Return the (X, Y) coordinate for the center point of the cell that contains the specified text.  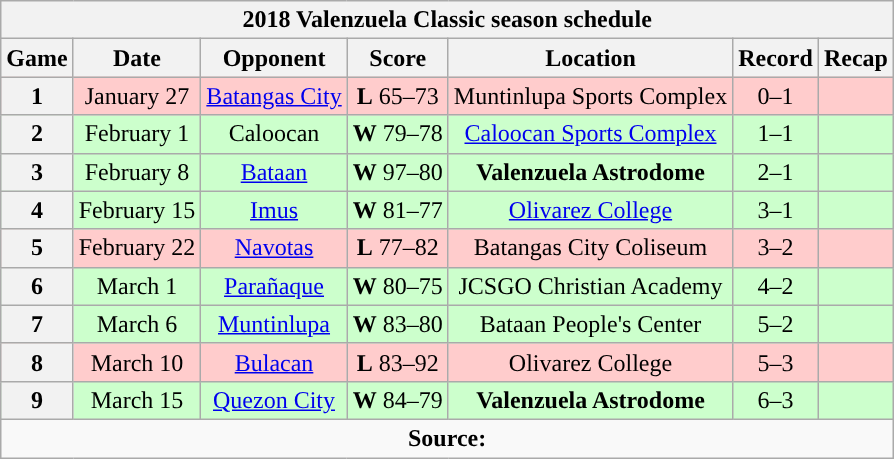
Score (398, 58)
Opponent (274, 58)
Caloocan Sports Complex (590, 134)
W 79–78 (398, 134)
W 83–80 (398, 324)
3–2 (776, 248)
Location (590, 58)
W 84–79 (398, 400)
January 27 (137, 96)
6 (37, 286)
Muntinlupa (274, 324)
Record (776, 58)
March 10 (137, 362)
1–1 (776, 134)
February 15 (137, 210)
8 (37, 362)
March 15 (137, 400)
2 (37, 134)
Recap (856, 58)
March 6 (137, 324)
0–1 (776, 96)
9 (37, 400)
7 (37, 324)
6–3 (776, 400)
3 (37, 172)
W 97–80 (398, 172)
1 (37, 96)
Caloocan (274, 134)
February 8 (137, 172)
3–1 (776, 210)
Navotas (274, 248)
5–3 (776, 362)
Source: (448, 438)
2018 Valenzuela Classic season schedule (448, 20)
Game (37, 58)
February 1 (137, 134)
Bulacan (274, 362)
5–2 (776, 324)
Parañaque (274, 286)
5 (37, 248)
4 (37, 210)
February 22 (137, 248)
JCSGO Christian Academy (590, 286)
March 1 (137, 286)
2–1 (776, 172)
W 81–77 (398, 210)
L 83–92 (398, 362)
Imus (274, 210)
Quezon City (274, 400)
Date (137, 58)
Batangas City Coliseum (590, 248)
Bataan (274, 172)
W 80–75 (398, 286)
4–2 (776, 286)
Batangas City (274, 96)
Bataan People's Center (590, 324)
L 65–73 (398, 96)
L 77–82 (398, 248)
Muntinlupa Sports Complex (590, 96)
